Capture the cell that displays the provided text and extract its (X, Y) central coordinate. 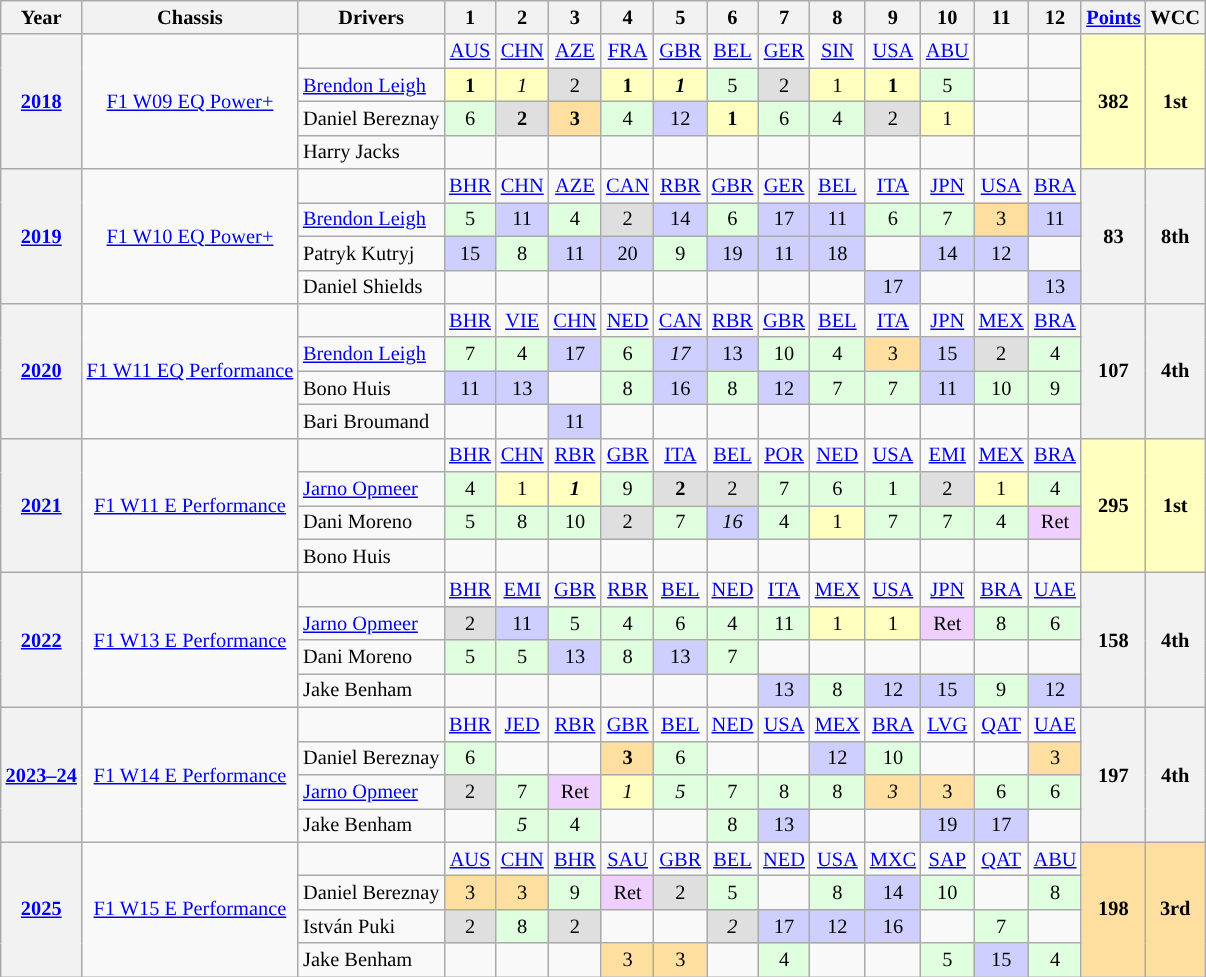
107 (1113, 370)
F1 W11 E Performance (190, 506)
Bari Broumand (371, 421)
2025 (42, 910)
Year (42, 17)
2018 (42, 102)
2020 (42, 370)
382 (1113, 102)
MXC (893, 859)
198 (1113, 910)
F1 W13 E Performance (190, 640)
18 (838, 253)
VIE (522, 320)
20 (628, 253)
Harry Jacks (371, 152)
F1 W11 EQ Performance (190, 370)
Points (1113, 17)
F1 W10 EQ Power+ (190, 236)
158 (1113, 640)
Chassis (190, 17)
2023–24 (42, 774)
83 (1113, 236)
LVG (948, 724)
2019 (42, 236)
SAP (948, 859)
FRA (628, 51)
JED (522, 724)
Drivers (371, 17)
István Puki (371, 926)
SIN (838, 51)
2022 (42, 640)
295 (1113, 506)
F1 W14 E Performance (190, 774)
WCC (1175, 17)
POR (784, 455)
SAU (628, 859)
Daniel Shields (371, 287)
8th (1175, 236)
F1 W15 E Performance (190, 910)
3rd (1175, 910)
Patryk Kutryj (371, 253)
F1 W09 EQ Power+ (190, 102)
197 (1113, 774)
2021 (42, 506)
